Locate the cell with the specified text and output its [X, Y] center coordinate. 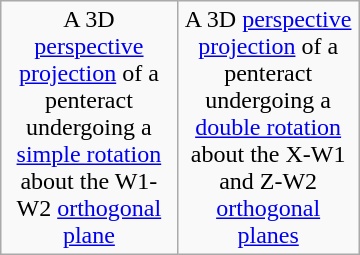
A 3D perspective projection of a penteract undergoing a simple rotation about the W1-W2 orthogonal plane [89, 128]
A 3D perspective projection of a penteract undergoing a double rotation about the X-W1 and Z-W2 orthogonal planes [268, 128]
